For the text-containing cell, return its midpoint in (x, y) coordinate format. 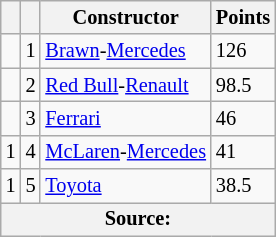
Ferrari (125, 118)
Constructor (125, 17)
41 (243, 152)
46 (243, 118)
McLaren-Mercedes (125, 152)
38.5 (243, 186)
Brawn-Mercedes (125, 51)
Red Bull-Renault (125, 85)
126 (243, 51)
2 (31, 85)
3 (31, 118)
Toyota (125, 186)
4 (31, 152)
98.5 (243, 85)
5 (31, 186)
Source: (138, 219)
Points (243, 17)
